Pinpoint the cell where the given text exists, returning its (x, y) midpoint coordinate. 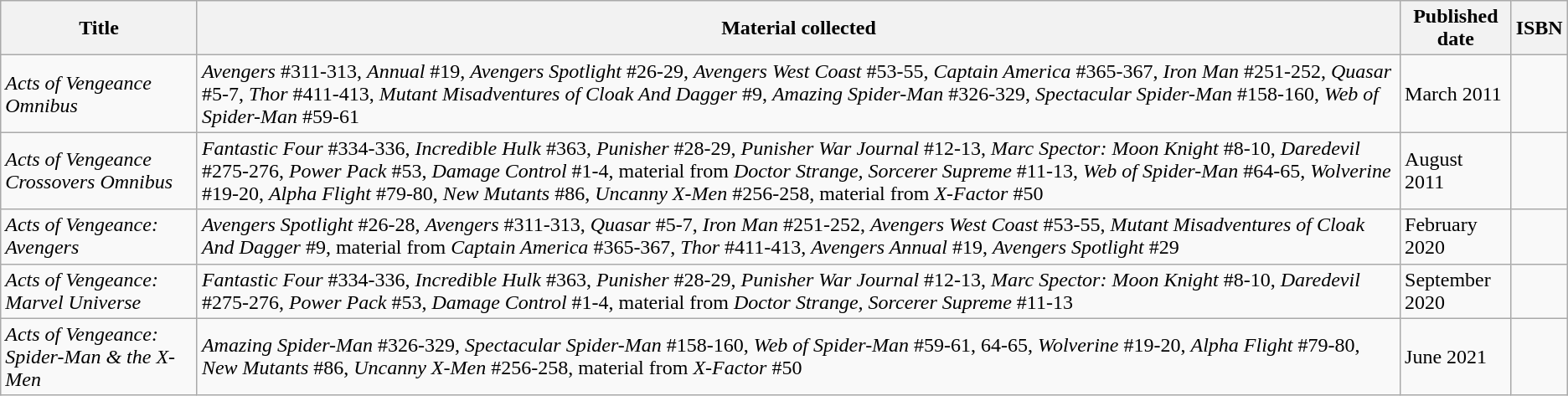
Title (99, 28)
Published date (1456, 28)
September 2020 (1456, 291)
August 2011 (1456, 171)
Material collected (798, 28)
March 2011 (1456, 94)
February 2020 (1456, 236)
Acts of Vengeance: Spider-Man & the X-Men (99, 357)
Acts of Vengeance Crossovers Omnibus (99, 171)
ISBN (1540, 28)
Acts of Vengeance Omnibus (99, 94)
Acts of Vengeance: Marvel Universe (99, 291)
June 2021 (1456, 357)
Acts of Vengeance: Avengers (99, 236)
